From the cell containing the given text, extract its center point as (x, y) coordinate. 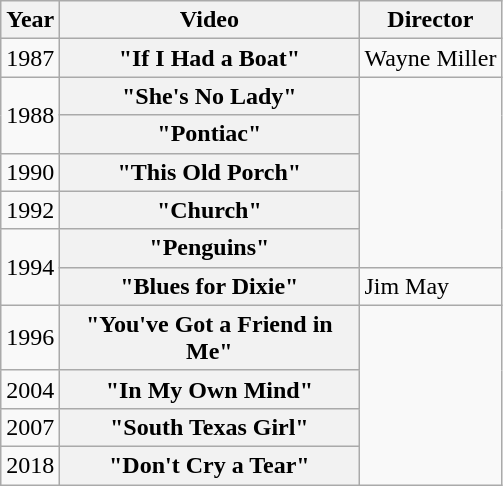
Video (210, 20)
2004 (30, 389)
1988 (30, 115)
1992 (30, 210)
1994 (30, 267)
"If I Had a Boat" (210, 58)
"Don't Cry a Tear" (210, 465)
Wayne Miller (430, 58)
Jim May (430, 286)
"Blues for Dixie" (210, 286)
1996 (30, 338)
1987 (30, 58)
"South Texas Girl" (210, 427)
"This Old Porch" (210, 172)
"Church" (210, 210)
"You've Got a Friend in Me" (210, 338)
"She's No Lady" (210, 96)
"Penguins" (210, 248)
"Pontiac" (210, 134)
2007 (30, 427)
2018 (30, 465)
1990 (30, 172)
Director (430, 20)
"In My Own Mind" (210, 389)
Year (30, 20)
